Provide the (x, y) coordinate of the cell's center where the given text is located.  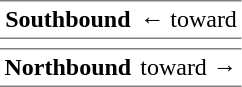
Southbound (68, 20)
← toward (189, 20)
toward → (189, 68)
Northbound (68, 68)
